Search for the cell housing the specified text and yield its (x, y) center coordinate. 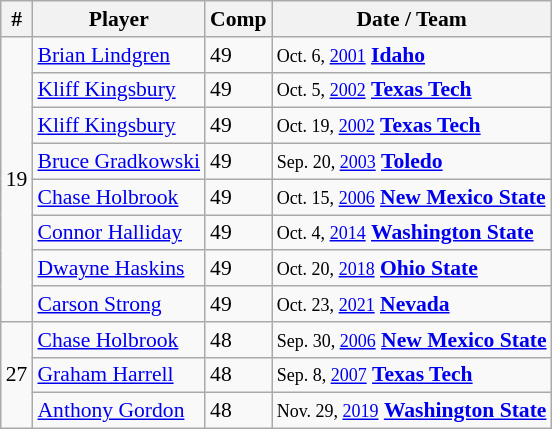
Connor Halliday (118, 233)
Nov. 29, 2019 Washington State (412, 411)
27 (17, 376)
Sep. 20, 2003 Toledo (412, 162)
Graham Harrell (118, 375)
Dwayne Haskins (118, 269)
Player (118, 19)
Oct. 5, 2002 Texas Tech (412, 90)
Comp (238, 19)
Oct. 6, 2001 Idaho (412, 55)
Bruce Gradkowski (118, 162)
Oct. 4, 2014 Washington State (412, 233)
Oct. 20, 2018 Ohio State (412, 269)
Oct. 23, 2021 Nevada (412, 304)
Oct. 19, 2002 Texas Tech (412, 126)
Date / Team (412, 19)
Carson Strong (118, 304)
# (17, 19)
Sep. 8, 2007 Texas Tech (412, 375)
Anthony Gordon (118, 411)
Sep. 30, 2006 New Mexico State (412, 340)
Brian Lindgren (118, 55)
19 (17, 180)
Oct. 15, 2006 New Mexico State (412, 197)
